Identify which cell holds the provided text, then report its [X, Y] central coordinate. 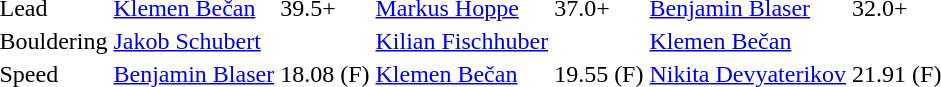
Klemen Bečan [748, 41]
Kilian Fischhuber [462, 41]
Jakob Schubert [194, 41]
